Pinpoint the cell where the given text exists, returning its (X, Y) midpoint coordinate. 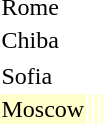
Sofia (43, 76)
Chiba (43, 40)
Moscow (43, 109)
